Output the [X, Y] coordinate of the center of the cell containing the given text.  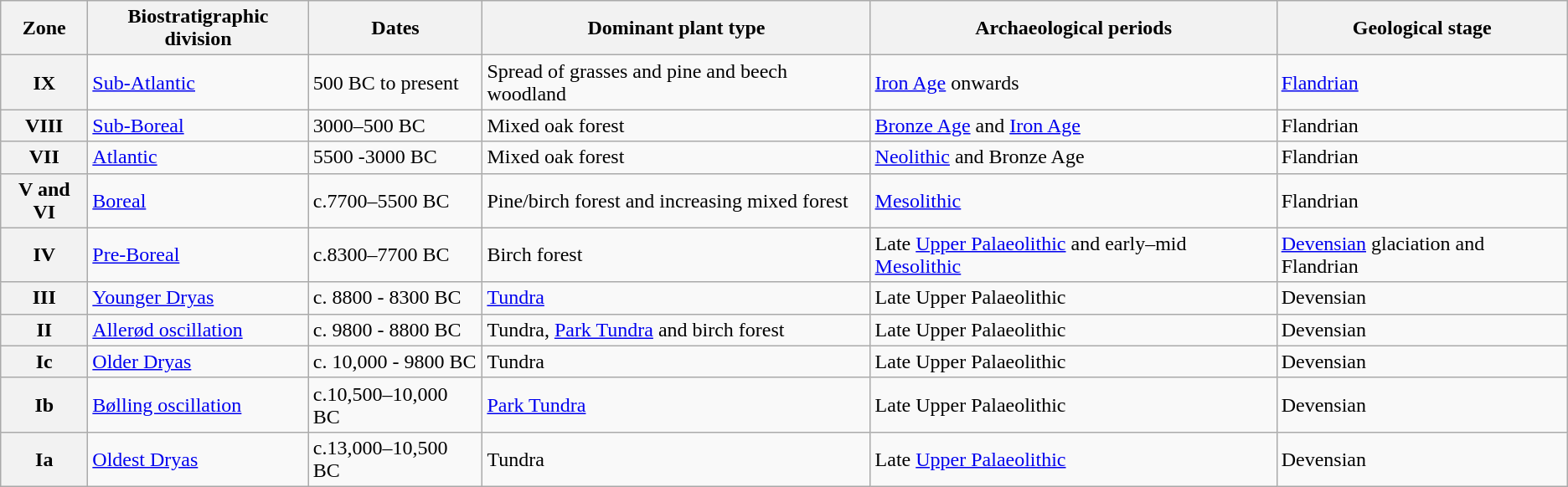
Iron Age onwards [1074, 82]
Archaeological periods [1074, 28]
Park Tundra [677, 405]
IX [44, 82]
Dominant plant type [677, 28]
Pine/birch forest and increasing mixed forest [677, 201]
Younger Dryas [198, 298]
Allerød oscillation [198, 330]
Geological stage [1422, 28]
Bølling oscillation [198, 405]
Zone [44, 28]
Pre-Boreal [198, 254]
Tundra, Park Tundra and birch forest [677, 330]
5500 -3000 BC [395, 157]
Devensian glaciation and Flandrian [1422, 254]
3000–500 BC [395, 126]
Ia [44, 459]
Atlantic [198, 157]
Older Dryas [198, 361]
Late Upper Palaeolithic and early–mid Mesolithic [1074, 254]
III [44, 298]
Ic [44, 361]
IV [44, 254]
c. 8800 - 8300 BC [395, 298]
II [44, 330]
c. 10,000 - 9800 BC [395, 361]
Dates [395, 28]
Spread of grasses and pine and beech woodland [677, 82]
Oldest Dryas [198, 459]
c. 9800 - 8800 BC [395, 330]
VIII [44, 126]
c.8300–7700 BC [395, 254]
Biostratigraphic division [198, 28]
Neolithic and Bronze Age [1074, 157]
Sub-Boreal [198, 126]
Boreal [198, 201]
Birch forest [677, 254]
Sub-Atlantic [198, 82]
V and VI [44, 201]
Bronze Age and Iron Age [1074, 126]
c.10,500–10,000 BC [395, 405]
500 BC to present [395, 82]
Mesolithic [1074, 201]
VII [44, 157]
c.7700–5500 BC [395, 201]
Ib [44, 405]
c.13,000–10,500 BC [395, 459]
